Return (X, Y) of the center of cell containing provided text 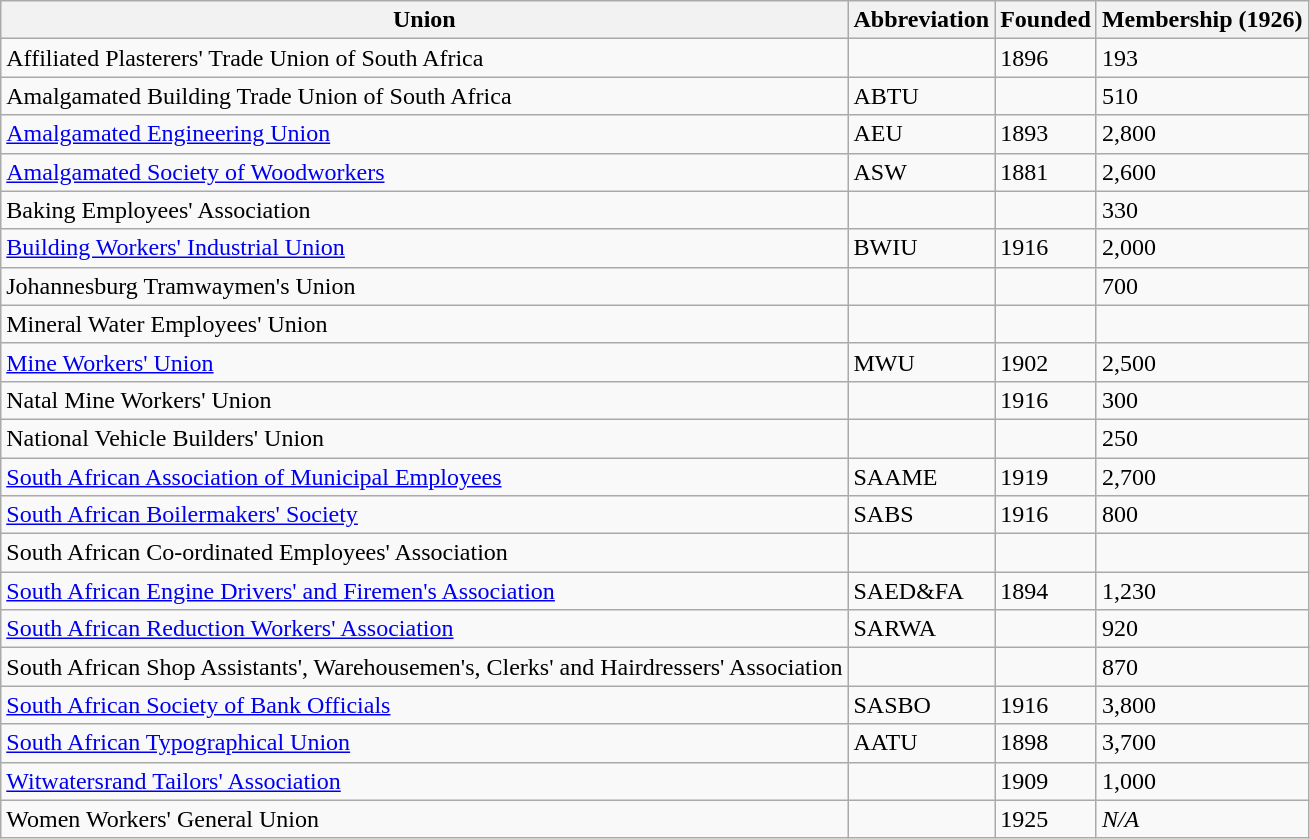
Abbreviation (922, 20)
2,000 (1202, 248)
Natal Mine Workers' Union (424, 400)
1919 (1046, 477)
2,500 (1202, 362)
SABS (922, 515)
South African Typographical Union (424, 743)
1902 (1046, 362)
3,800 (1202, 705)
Mineral Water Employees' Union (424, 324)
Union (424, 20)
South African Reduction Workers' Association (424, 629)
2,800 (1202, 134)
1,230 (1202, 591)
800 (1202, 515)
300 (1202, 400)
Johannesburg Tramwaymen's Union (424, 286)
250 (1202, 438)
1894 (1046, 591)
1893 (1046, 134)
870 (1202, 667)
SASBO (922, 705)
SAAME (922, 477)
SARWA (922, 629)
Witwatersrand Tailors' Association (424, 781)
Baking Employees' Association (424, 210)
AATU (922, 743)
510 (1202, 96)
1896 (1046, 58)
700 (1202, 286)
Building Workers' Industrial Union (424, 248)
Membership (1926) (1202, 20)
1881 (1046, 172)
South African Association of Municipal Employees (424, 477)
Amalgamated Building Trade Union of South Africa (424, 96)
South African Society of Bank Officials (424, 705)
3,700 (1202, 743)
2,700 (1202, 477)
South African Engine Drivers' and Firemen's Association (424, 591)
South African Co-ordinated Employees' Association (424, 553)
1909 (1046, 781)
South African Shop Assistants', Warehousemen's, Clerks' and Hairdressers' Association (424, 667)
2,600 (1202, 172)
Amalgamated Engineering Union (424, 134)
193 (1202, 58)
920 (1202, 629)
National Vehicle Builders' Union (424, 438)
BWIU (922, 248)
1925 (1046, 819)
South African Boilermakers' Society (424, 515)
N/A (1202, 819)
1898 (1046, 743)
1,000 (1202, 781)
Affiliated Plasterers' Trade Union of South Africa (424, 58)
ABTU (922, 96)
Mine Workers' Union (424, 362)
330 (1202, 210)
SAED&FA (922, 591)
MWU (922, 362)
Amalgamated Society of Woodworkers (424, 172)
ASW (922, 172)
Women Workers' General Union (424, 819)
Founded (1046, 20)
AEU (922, 134)
